Detect which cell encompasses the target text, then output its [X, Y] center coordinate. 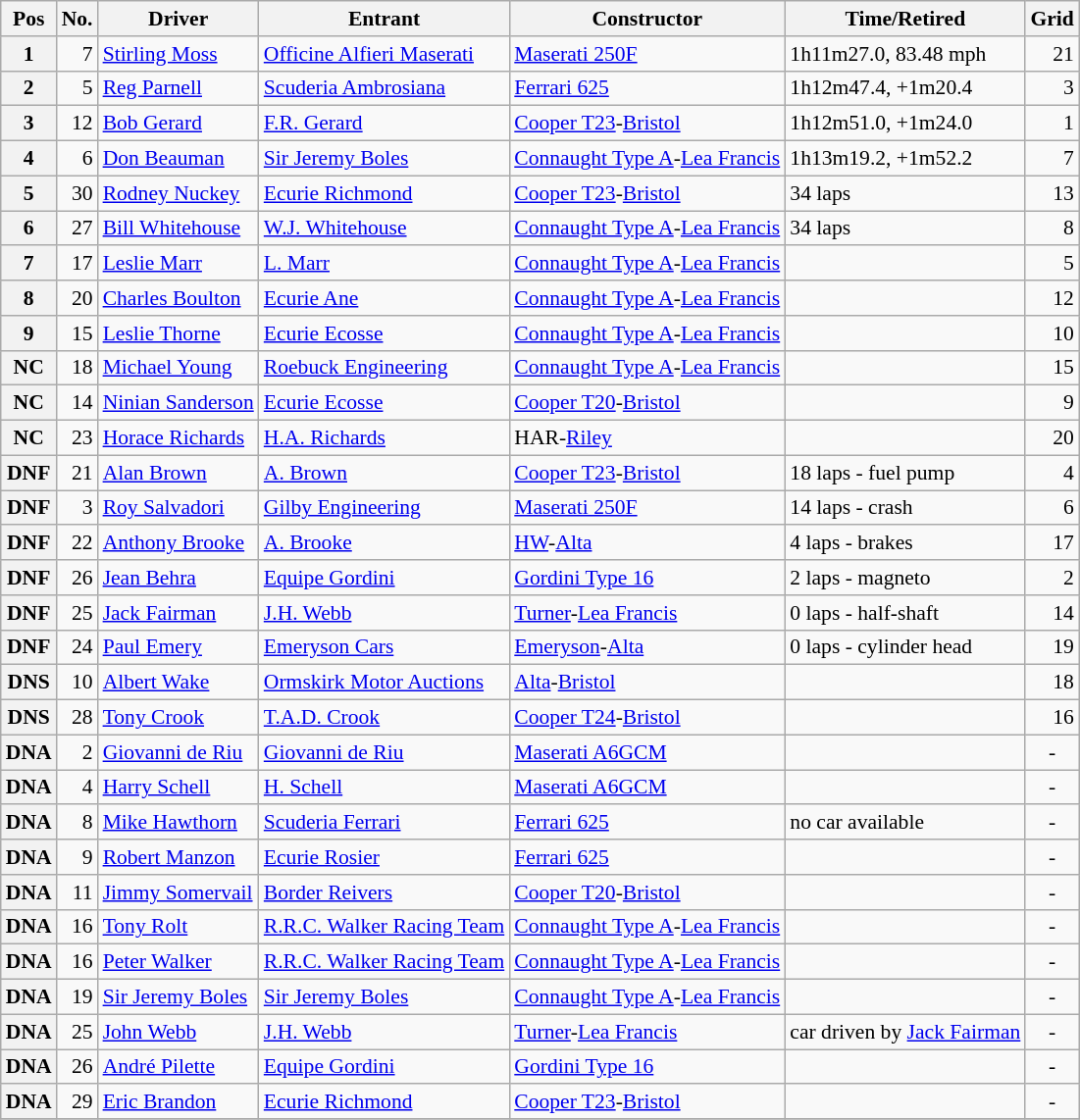
No. [77, 19]
Constructor [647, 19]
Time/Retired [904, 19]
Eric Brandon [179, 1102]
Ormskirk Motor Auctions [385, 683]
Paul Emery [179, 647]
27 [77, 229]
30 [77, 193]
Jean Behra [179, 578]
28 [77, 718]
1h12m47.4, +1m20.4 [904, 88]
1h13m19.2, +1m52.2 [904, 159]
Charles Boulton [179, 298]
Horace Richards [179, 438]
Officine Alfieri Maserati [385, 54]
0 laps - half-shaft [904, 613]
Cooper T24-Bristol [647, 718]
Pos [29, 19]
no car available [904, 823]
A. Brooke [385, 543]
22 [77, 543]
13 [1052, 193]
Harry Schell [179, 788]
Michael Young [179, 368]
Jimmy Somervail [179, 892]
11 [77, 892]
29 [77, 1102]
H. Schell [385, 788]
Rodney Nuckey [179, 193]
L. Marr [385, 264]
Anthony Brooke [179, 543]
4 laps - brakes [904, 543]
Bill Whitehouse [179, 229]
Tony Crook [179, 718]
Peter Walker [179, 962]
Tony Rolt [179, 927]
Border Reivers [385, 892]
HAR-Riley [647, 438]
Don Beauman [179, 159]
André Pilette [179, 1067]
W.J. Whitehouse [385, 229]
Reg Parnell [179, 88]
Entrant [385, 19]
2 laps - magneto [904, 578]
Jack Fairman [179, 613]
Ninian Sanderson [179, 403]
18 laps - fuel pump [904, 473]
F.R. Gerard [385, 124]
Alan Brown [179, 473]
23 [77, 438]
A. Brown [385, 473]
HW-Alta [647, 543]
Ecurie Ane [385, 298]
1h12m51.0, +1m24.0 [904, 124]
Alta-Bristol [647, 683]
John Webb [179, 1032]
Scuderia Ambrosiana [385, 88]
Emeryson-Alta [647, 647]
Roebuck Engineering [385, 368]
14 laps - crash [904, 508]
Driver [179, 19]
1h11m27.0, 83.48 mph [904, 54]
Robert Manzon [179, 857]
Scuderia Ferrari [385, 823]
24 [77, 647]
Mike Hawthorn [179, 823]
Emeryson Cars [385, 647]
0 laps - cylinder head [904, 647]
Stirling Moss [179, 54]
Albert Wake [179, 683]
Leslie Marr [179, 264]
Ecurie Rosier [385, 857]
T.A.D. Crook [385, 718]
car driven by Jack Fairman [904, 1032]
Roy Salvadori [179, 508]
Gilby Engineering [385, 508]
H.A. Richards [385, 438]
Grid [1052, 19]
Leslie Thorne [179, 333]
Bob Gerard [179, 124]
